From the cell containing the given text, extract its center point as (X, Y) coordinate. 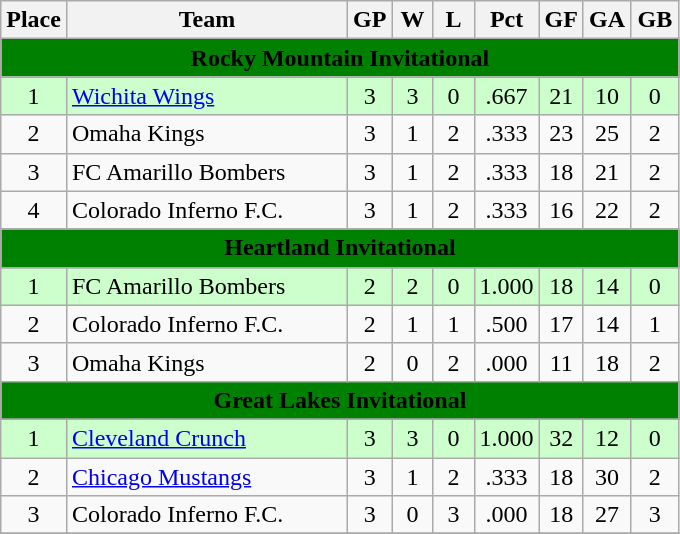
GB (656, 20)
27 (606, 515)
12 (606, 438)
10 (606, 96)
Heartland Invitational (340, 248)
Great Lakes Invitational (340, 400)
L (454, 20)
25 (606, 134)
W (412, 20)
11 (561, 362)
GP (370, 20)
4 (34, 210)
23 (561, 134)
Rocky Mountain Invitational (340, 58)
GF (561, 20)
Place (34, 20)
17 (561, 324)
22 (606, 210)
16 (561, 210)
30 (606, 477)
Cleveland Crunch (206, 438)
.500 (506, 324)
Wichita Wings (206, 96)
Chicago Mustangs (206, 477)
Team (206, 20)
.667 (506, 96)
GA (606, 20)
Pct (506, 20)
32 (561, 438)
